From the cell containing the given text, extract its center point as (x, y) coordinate. 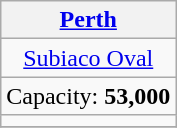
Capacity: 53,000 (88, 96)
Subiaco Oval (88, 58)
Perth (88, 20)
